Scan for the cell matching the given text and deliver its (x, y) coordinate at center. 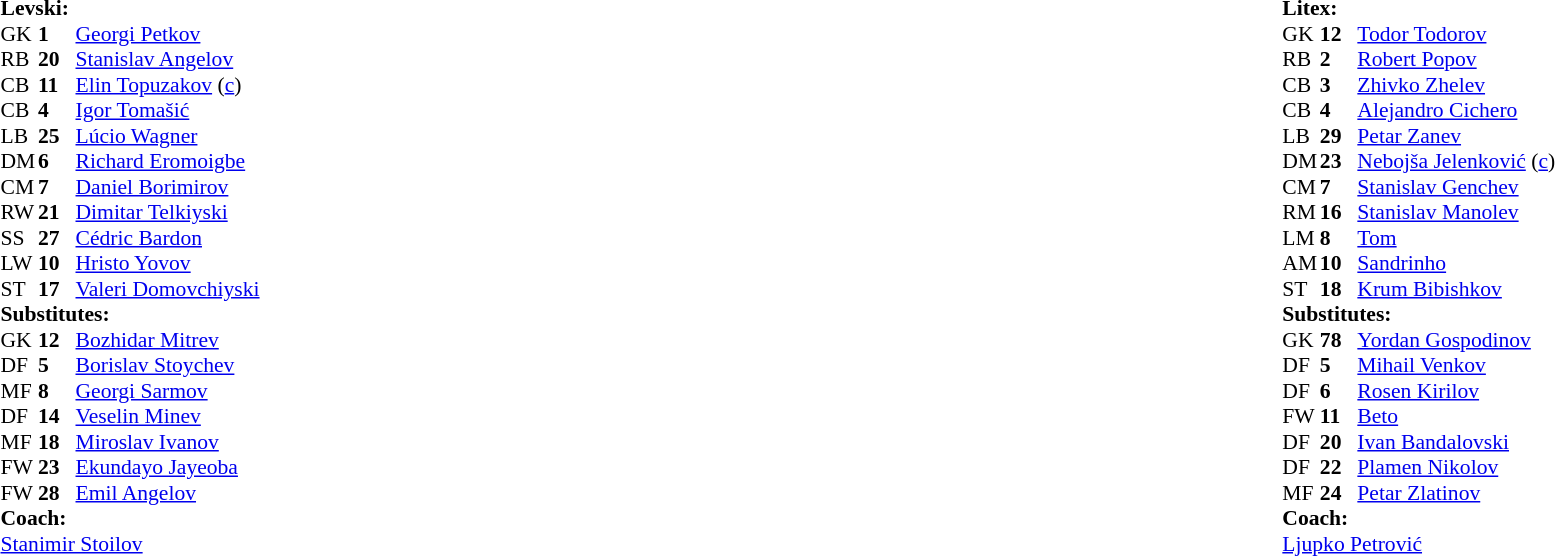
25 (57, 136)
28 (57, 493)
Daniel Borimirov (168, 187)
21 (57, 213)
SS (19, 238)
RM (1301, 213)
Tom (1456, 238)
Todor Todorov (1456, 34)
Petar Zlatinov (1456, 493)
Richard Eromoigbe (168, 161)
Rosen Kirilov (1456, 391)
Cédric Bardon (168, 238)
Miroslav Ivanov (168, 442)
29 (1339, 136)
22 (1339, 467)
Georgi Petkov (168, 34)
Ivan Bandalovski (1456, 442)
Bozhidar Mitrev (168, 340)
78 (1339, 340)
24 (1339, 493)
Petar Zanev (1456, 136)
Plamen Nikolov (1456, 467)
Sandrinho (1456, 263)
16 (1339, 213)
Borislav Stoychev (168, 365)
Emil Angelov (168, 493)
Georgi Sarmov (168, 391)
Ekundayo Jayeoba (168, 467)
14 (57, 417)
Lúcio Wagner (168, 136)
Dimitar Telkiyski (168, 213)
Stanislav Genchev (1456, 187)
RW (19, 213)
1 (57, 34)
Nebojša Jelenković (c) (1456, 161)
Alejandro Cichero (1456, 111)
Veselin Minev (168, 417)
Elin Topuzakov (c) (168, 85)
Robert Popov (1456, 59)
Hristo Yovov (168, 263)
Stanislav Manolev (1456, 213)
AM (1301, 263)
LM (1301, 238)
Mihail Venkov (1456, 365)
3 (1339, 85)
17 (57, 289)
Beto (1456, 417)
LW (19, 263)
Krum Bibishkov (1456, 289)
Yordan Gospodinov (1456, 340)
2 (1339, 59)
Stanislav Angelov (168, 59)
Igor Tomašić (168, 111)
Zhivko Zhelev (1456, 85)
Valeri Domovchiyski (168, 289)
27 (57, 238)
